Return the [X, Y] coordinate for the center point of the cell that contains the specified text.  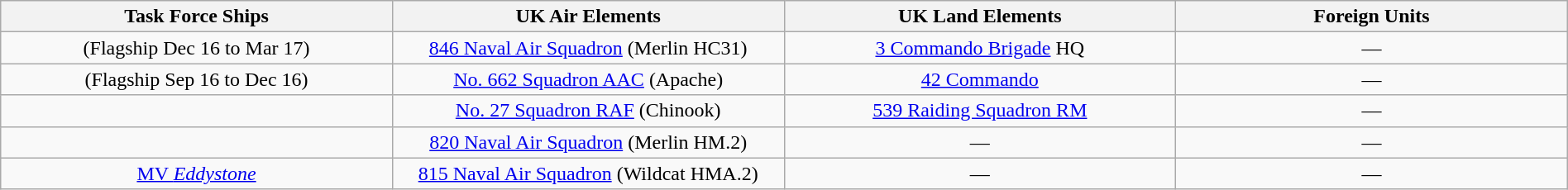
820 Naval Air Squadron (Merlin HM.2) [588, 142]
(Flagship Sep 16 to Dec 16) [197, 79]
(Flagship Dec 16 to Mar 17) [197, 48]
42 Commando [980, 79]
Foreign Units [1372, 17]
3 Commando Brigade HQ [980, 48]
UK Land Elements [980, 17]
815 Naval Air Squadron (Wildcat HMA.2) [588, 173]
539 Raiding Squadron RM [980, 111]
No. 27 Squadron RAF (Chinook) [588, 111]
No. 662 Squadron AAC (Apache) [588, 79]
UK Air Elements [588, 17]
MV Eddystone [197, 173]
846 Naval Air Squadron (Merlin HC31) [588, 48]
Task Force Ships [197, 17]
